Identify which cell holds the provided text, then report its (x, y) central coordinate. 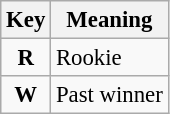
Meaning (110, 20)
W (26, 95)
Key (26, 20)
Past winner (110, 95)
R (26, 58)
Rookie (110, 58)
